Capture the cell that displays the provided text and extract its [X, Y] central coordinate. 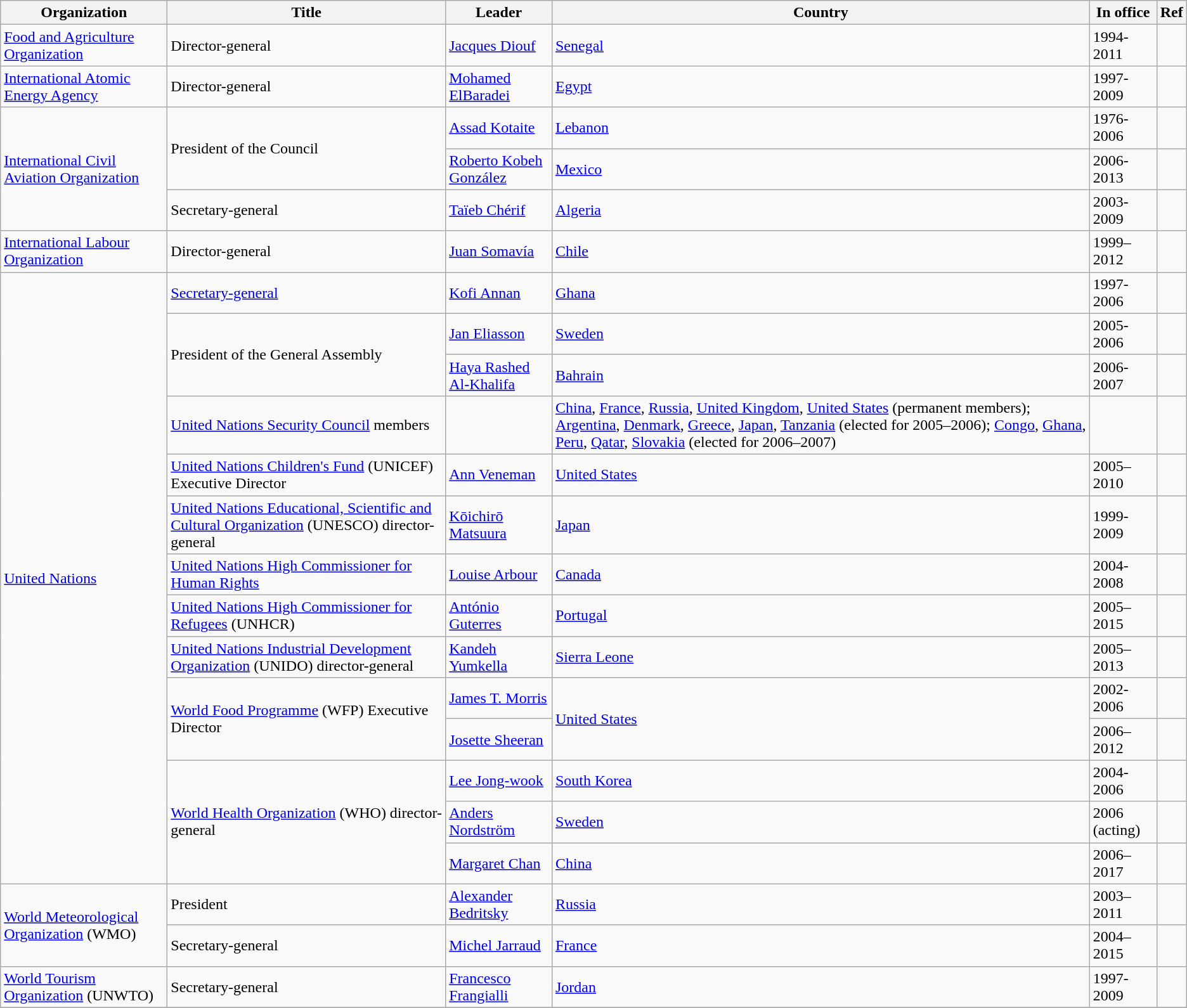
South Korea [821, 781]
Egypt [821, 86]
Senegal [821, 46]
Michel Jarraud [499, 946]
President of the General Assembly [307, 354]
Alexander Bedritsky [499, 904]
Food and Agriculture Organization [84, 46]
2005–2010 [1123, 474]
Japan [821, 525]
World Meteorological Organization (WMO) [84, 925]
Josette Sheeran [499, 739]
France [821, 946]
2004–2015 [1123, 946]
1999-2009 [1123, 525]
Title [307, 13]
2004-2008 [1123, 574]
Haya Rashed Al-Khalifa [499, 375]
President of the Council [307, 148]
Chile [821, 251]
World Food Programme (WFP) Executive Director [307, 719]
Ann Veneman [499, 474]
2005-2006 [1123, 333]
China [821, 863]
António Guterres [499, 616]
Roberto Kobeh González [499, 169]
Jan Eliasson [499, 333]
1999–2012 [1123, 251]
2003–2011 [1123, 904]
Kandeh Yumkella [499, 657]
Country [821, 13]
2005–2015 [1123, 616]
Ref [1172, 13]
1994-2011 [1123, 46]
Kōichirō Matsuura [499, 525]
Francesco Frangialli [499, 986]
Jordan [821, 986]
2006-2007 [1123, 375]
President [307, 904]
Leader [499, 13]
2006 (acting) [1123, 822]
Ghana [821, 293]
Sierra Leone [821, 657]
United Nations [84, 578]
World Health Organization (WHO) director-general [307, 822]
International Civil Aviation Organization [84, 169]
International Labour Organization [84, 251]
United Nations Children's Fund (UNICEF) Executive Director [307, 474]
United Nations Industrial Development Organization (UNIDO) director-general [307, 657]
1997-2006 [1123, 293]
2006–2017 [1123, 863]
Louise Arbour [499, 574]
2002-2006 [1123, 699]
United Nations High Commissioner for Refugees (UNHCR) [307, 616]
In office [1123, 13]
Assad Kotaite [499, 128]
Russia [821, 904]
United Nations Security Council members [307, 425]
2005–2013 [1123, 657]
Margaret Chan [499, 863]
World Tourism Organization (UNWTO) [84, 986]
United Nations High Commissioner for Human Rights [307, 574]
Organization [84, 13]
2006–2012 [1123, 739]
United Nations Educational, Scientific and Cultural Organization (UNESCO) director-general [307, 525]
Juan Somavía [499, 251]
Algeria [821, 210]
Mexico [821, 169]
Bahrain [821, 375]
Portugal [821, 616]
James T. Morris [499, 699]
Lee Jong-wook [499, 781]
2006-2013 [1123, 169]
2003-2009 [1123, 210]
International Atomic Energy Agency [84, 86]
Anders Nordström [499, 822]
Kofi Annan [499, 293]
Lebanon [821, 128]
Jacques Diouf [499, 46]
2004-2006 [1123, 781]
Taïeb Chérif [499, 210]
Canada [821, 574]
1976-2006 [1123, 128]
Mohamed ElBaradei [499, 86]
